Scan for the cell matching the given text and deliver its (x, y) coordinate at center. 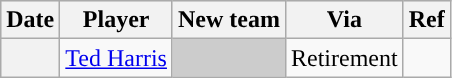
Ref (426, 20)
Retirement (344, 58)
Via (344, 20)
New team (228, 20)
Player (116, 20)
Ted Harris (116, 58)
Date (30, 20)
